Scan for the cell matching the given text and deliver its (X, Y) coordinate at center. 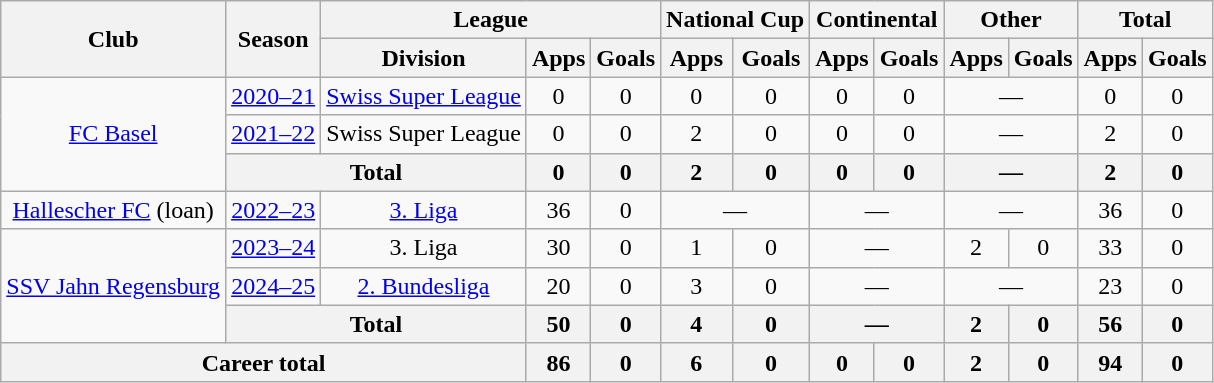
Club (114, 39)
2021–22 (274, 134)
2024–25 (274, 286)
League (491, 20)
Hallescher FC (loan) (114, 210)
2020–21 (274, 96)
1 (697, 248)
FC Basel (114, 134)
SSV Jahn Regensburg (114, 286)
Division (424, 58)
Season (274, 39)
6 (697, 362)
2023–24 (274, 248)
Continental (877, 20)
56 (1110, 324)
86 (558, 362)
50 (558, 324)
30 (558, 248)
23 (1110, 286)
National Cup (736, 20)
Career total (264, 362)
4 (697, 324)
33 (1110, 248)
2. Bundesliga (424, 286)
2022–23 (274, 210)
94 (1110, 362)
20 (558, 286)
3 (697, 286)
Other (1011, 20)
